For the text-containing cell, return its midpoint in (x, y) coordinate format. 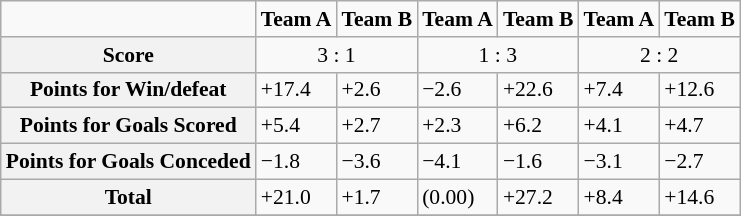
+4.1 (620, 126)
+22.6 (538, 90)
+14.6 (700, 197)
+1.7 (376, 197)
+4.7 (700, 126)
−1.8 (296, 162)
−3.6 (376, 162)
+17.4 (296, 90)
−4.1 (458, 162)
−2.6 (458, 90)
+2.7 (376, 126)
+8.4 (620, 197)
+5.4 (296, 126)
+12.6 (700, 90)
Score (128, 55)
+7.4 (620, 90)
1 : 3 (498, 55)
+27.2 (538, 197)
2 : 2 (660, 55)
+2.3 (458, 126)
Points for Goals Conceded (128, 162)
+2.6 (376, 90)
−2.7 (700, 162)
Points for Goals Scored (128, 126)
+6.2 (538, 126)
3 : 1 (336, 55)
Points for Win/defeat (128, 90)
−1.6 (538, 162)
(0.00) (458, 197)
+21.0 (296, 197)
Total (128, 197)
−3.1 (620, 162)
